Detect which cell encompasses the target text, then output its (X, Y) center coordinate. 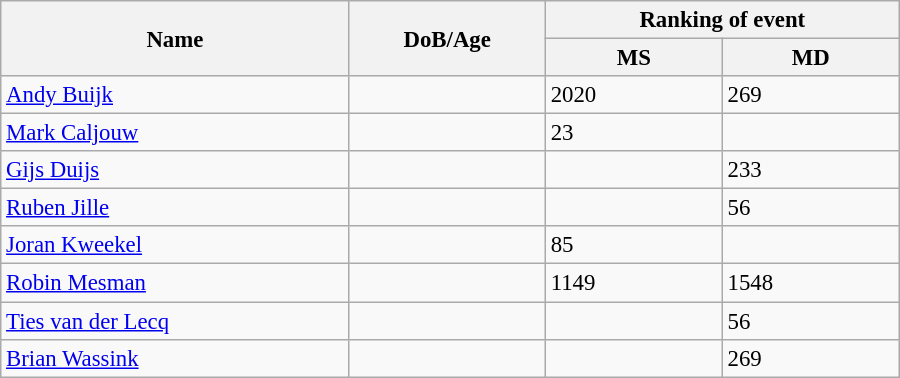
Robin Mesman (175, 283)
23 (634, 133)
DoB/Age (447, 38)
Ties van der Lecq (175, 321)
MS (634, 58)
1149 (634, 283)
Gijs Duijs (175, 170)
Ranking of event (722, 20)
Joran Kweekel (175, 245)
Mark Caljouw (175, 133)
Ruben Jille (175, 208)
MD (810, 58)
2020 (634, 95)
Andy Buijk (175, 95)
Brian Wassink (175, 358)
85 (634, 245)
233 (810, 170)
1548 (810, 283)
Name (175, 38)
